Search for the cell housing the specified text and yield its [X, Y] center coordinate. 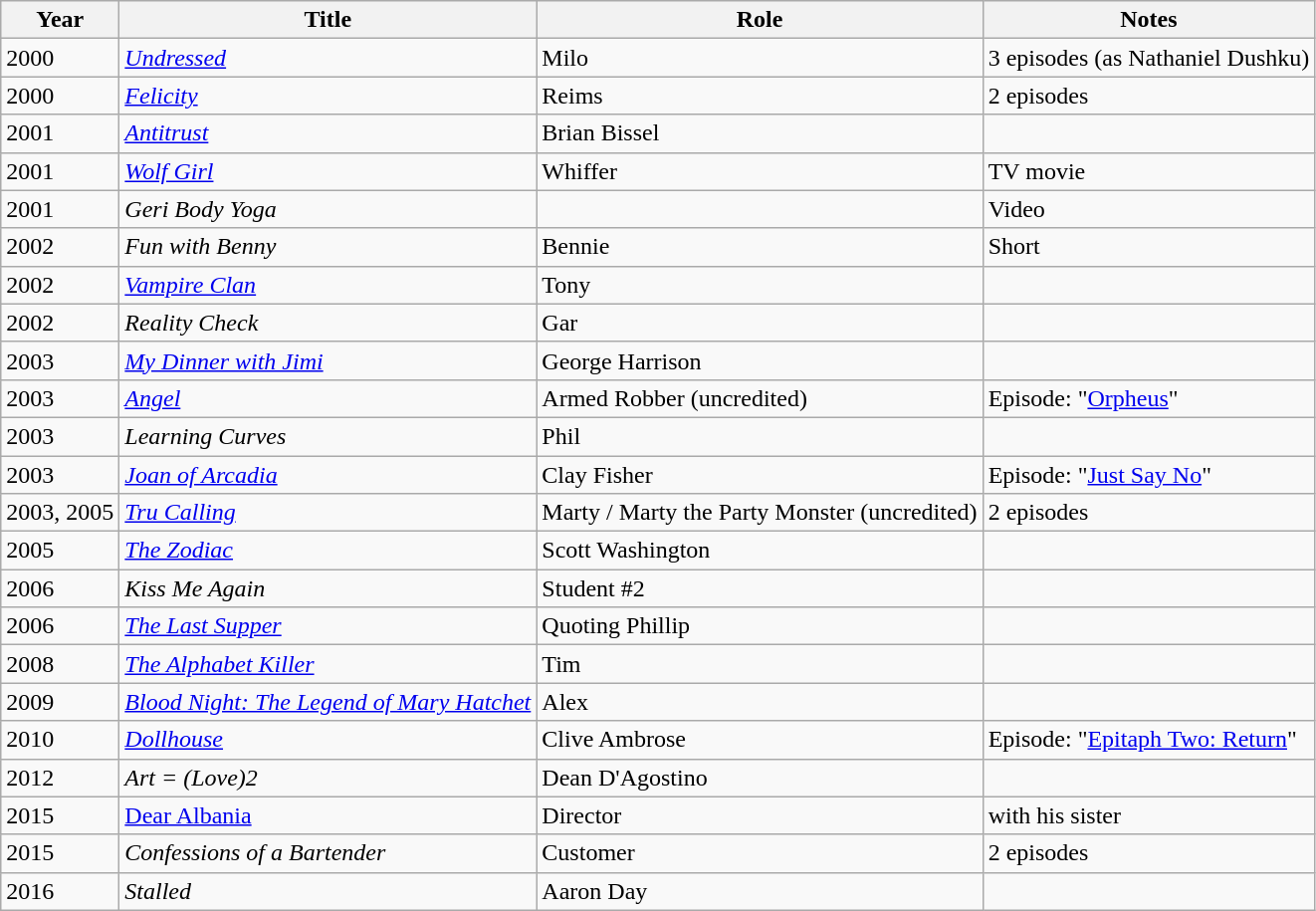
Episode: "Just Say No" [1149, 475]
Angel [329, 398]
Art = (Love)2 [329, 778]
Antitrust [329, 133]
2009 [60, 702]
Felicity [329, 96]
Milo [760, 58]
2016 [60, 891]
Vampire Clan [329, 285]
Fun with Benny [329, 247]
The Alphabet Killer [329, 664]
with his sister [1149, 815]
Video [1149, 209]
Reality Check [329, 323]
Clay Fisher [760, 475]
Gar [760, 323]
Kiss Me Again [329, 588]
2012 [60, 778]
Role [760, 20]
Scott Washington [760, 551]
Geri Body Yoga [329, 209]
Student #2 [760, 588]
Dean D'Agostino [760, 778]
Stalled [329, 891]
Joan of Arcadia [329, 475]
Title [329, 20]
2005 [60, 551]
Customer [760, 853]
Dollhouse [329, 740]
Notes [1149, 20]
Learning Curves [329, 436]
Armed Robber (uncredited) [760, 398]
Tony [760, 285]
Episode: "Orpheus" [1149, 398]
My Dinner with Jimi [329, 360]
Undressed [329, 58]
Whiffer [760, 171]
Blood Night: The Legend of Mary Hatchet [329, 702]
Dear Albania [329, 815]
Year [60, 20]
Alex [760, 702]
Director [760, 815]
Reims [760, 96]
Clive Ambrose [760, 740]
The Zodiac [329, 551]
Quoting Phillip [760, 626]
2010 [60, 740]
Brian Bissel [760, 133]
TV movie [1149, 171]
Short [1149, 247]
Tim [760, 664]
Aaron Day [760, 891]
2003, 2005 [60, 513]
Wolf Girl [329, 171]
Tru Calling [329, 513]
Phil [760, 436]
George Harrison [760, 360]
Confessions of a Bartender [329, 853]
3 episodes (as Nathaniel Dushku) [1149, 58]
The Last Supper [329, 626]
2008 [60, 664]
Bennie [760, 247]
Marty / Marty the Party Monster (uncredited) [760, 513]
Episode: "Epitaph Two: Return" [1149, 740]
